Capture the cell that displays the provided text and extract its [x, y] central coordinate. 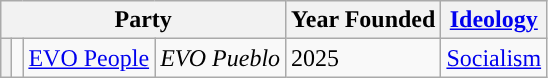
2025 [364, 58]
EVO Pueblo [220, 58]
Socialism [494, 58]
Year Founded [364, 20]
Party [144, 20]
Ideology [494, 20]
EVO People [89, 58]
